Scan for the cell matching the given text and deliver its (X, Y) coordinate at center. 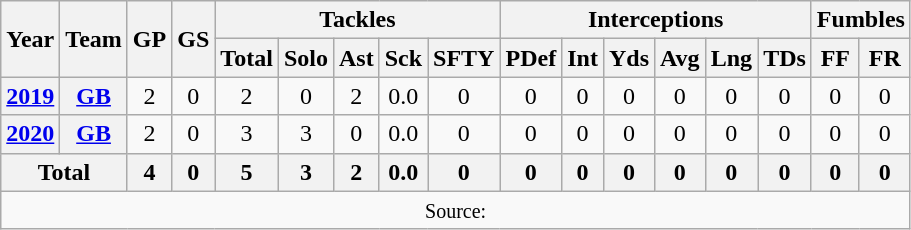
SFTY (464, 58)
Team (94, 39)
Tackles (358, 20)
Lng (731, 58)
2020 (30, 134)
2019 (30, 96)
GS (194, 39)
FF (835, 58)
Year (30, 39)
FR (884, 58)
Fumbles (860, 20)
Int (583, 58)
TDs (785, 58)
Source: (456, 210)
Interceptions (656, 20)
PDef (531, 58)
Ast (356, 58)
Solo (306, 58)
Yds (628, 58)
GP (149, 39)
4 (149, 172)
Avg (680, 58)
Sck (403, 58)
5 (247, 172)
